Identify which cell holds the provided text, then report its (x, y) central coordinate. 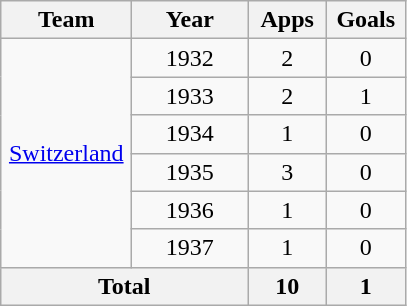
Apps (288, 20)
1937 (190, 248)
Switzerland (66, 153)
Year (190, 20)
1933 (190, 96)
10 (288, 286)
Total (124, 286)
1935 (190, 172)
Team (66, 20)
1936 (190, 210)
1932 (190, 58)
1934 (190, 134)
Goals (366, 20)
3 (288, 172)
